Provide the (X, Y) coordinate of the cell's center where the given text is located.  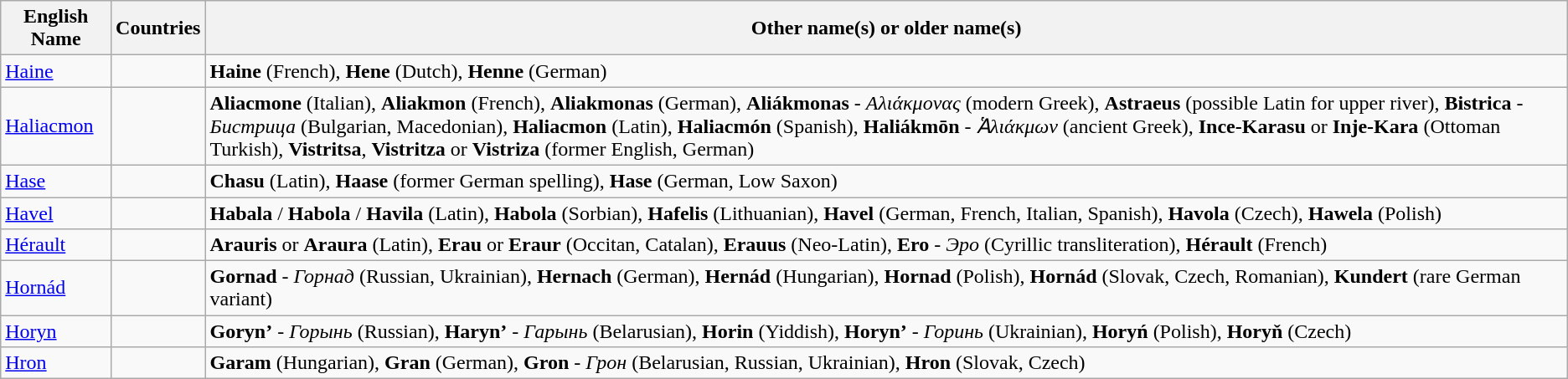
Hornád (56, 288)
Hérault (56, 245)
Habala / Habola / Havila (Latin), Habola (Sorbian), Hafelis (Lithuanian), Havel (German, French, Italian, Spanish), Havola (Czech), Hawela (Polish) (886, 213)
Countries (158, 28)
Havel (56, 213)
Horyn (56, 331)
Other name(s) or older name(s) (886, 28)
Garam (Hungarian), Gran (German), Gron - Грон (Belarusian, Russian, Ukrainian), Hron (Slovak, Czech) (886, 363)
Haine (French), Hene (Dutch), Henne (German) (886, 71)
Haine (56, 71)
Hase (56, 181)
Hron (56, 363)
English Name (56, 28)
Haliacmon (56, 126)
Arauris or Araura (Latin), Erau or Eraur (Occitan, Catalan), Erauus (Neo-Latin), Ero - Эро (Cyrillic transliteration), Hérault (French) (886, 245)
Chasu (Latin), Haase (former German spelling), Hase (German, Low Saxon) (886, 181)
Goryn’ - Горынь (Russian), Haryn’ - Гарынь (Belarusian), Horin (Yiddish), Horyn’ - Горинь (Ukrainian), Horyń (Polish), Horyň (Czech) (886, 331)
